Locate the cell with the specified text and output its (x, y) center coordinate. 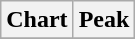
Chart (37, 20)
Peak (104, 20)
